Extract the [x, y] coordinate from the center of the cell holding the provided text.  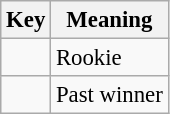
Past winner [110, 95]
Meaning [110, 20]
Rookie [110, 58]
Key [26, 20]
